From the cell containing the given text, extract its center point as [X, Y] coordinate. 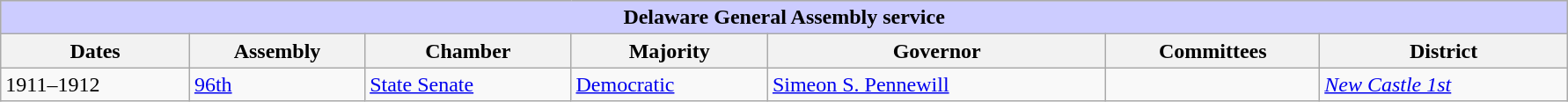
Committees [1213, 51]
Majority [669, 51]
96th [276, 84]
Chamber [468, 51]
New Castle 1st [1444, 84]
Assembly [276, 51]
State Senate [468, 84]
Delaware General Assembly service [785, 18]
Dates [95, 51]
District [1444, 51]
Democratic [669, 84]
1911–1912 [95, 84]
Governor [936, 51]
Simeon S. Pennewill [936, 84]
